For the text-containing cell, return its midpoint in [x, y] coordinate format. 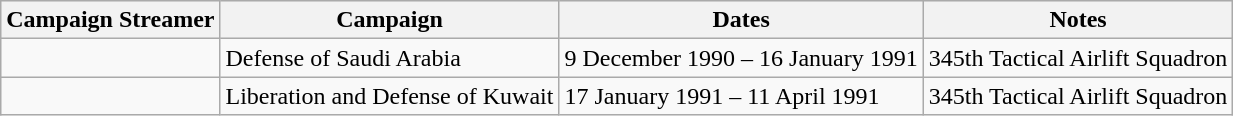
Campaign Streamer [110, 20]
17 January 1991 – 11 April 1991 [741, 96]
9 December 1990 – 16 January 1991 [741, 58]
Notes [1078, 20]
Defense of Saudi Arabia [390, 58]
Campaign [390, 20]
Dates [741, 20]
Liberation and Defense of Kuwait [390, 96]
